Return the [x, y] coordinate for the center point of the cell that contains the specified text.  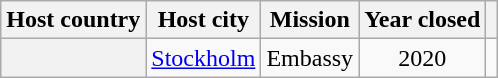
Host city [204, 20]
Year closed [422, 20]
Host country [74, 20]
Stockholm [204, 58]
Mission [310, 20]
2020 [422, 58]
Embassy [310, 58]
